Pinpoint the cell where the given text exists, returning its [X, Y] midpoint coordinate. 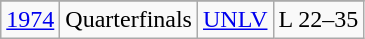
L 22–35 [318, 20]
UNLV [235, 20]
1974 [30, 20]
Quarterfinals [129, 20]
